Detect which cell encompasses the target text, then output its (x, y) center coordinate. 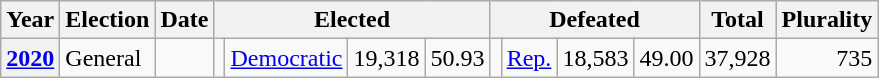
19,318 (386, 58)
Year (30, 20)
Total (738, 20)
Date (184, 20)
Election (108, 20)
50.93 (458, 58)
2020 (30, 58)
49.00 (666, 58)
Defeated (594, 20)
735 (827, 58)
Democratic (286, 58)
Plurality (827, 20)
18,583 (596, 58)
Rep. (529, 58)
General (108, 58)
Elected (352, 20)
37,928 (738, 58)
